Determine the (x, y) coordinate at the center of the cell enclosing the given text.  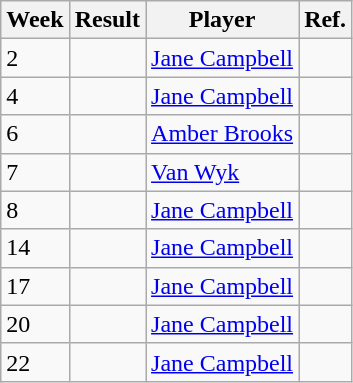
14 (35, 248)
Player (222, 20)
22 (35, 362)
6 (35, 134)
2 (35, 58)
20 (35, 324)
7 (35, 172)
4 (35, 96)
8 (35, 210)
Week (35, 20)
17 (35, 286)
Ref. (326, 20)
Amber Brooks (222, 134)
Result (107, 20)
Van Wyk (222, 172)
